Capture the cell that displays the provided text and extract its [X, Y] central coordinate. 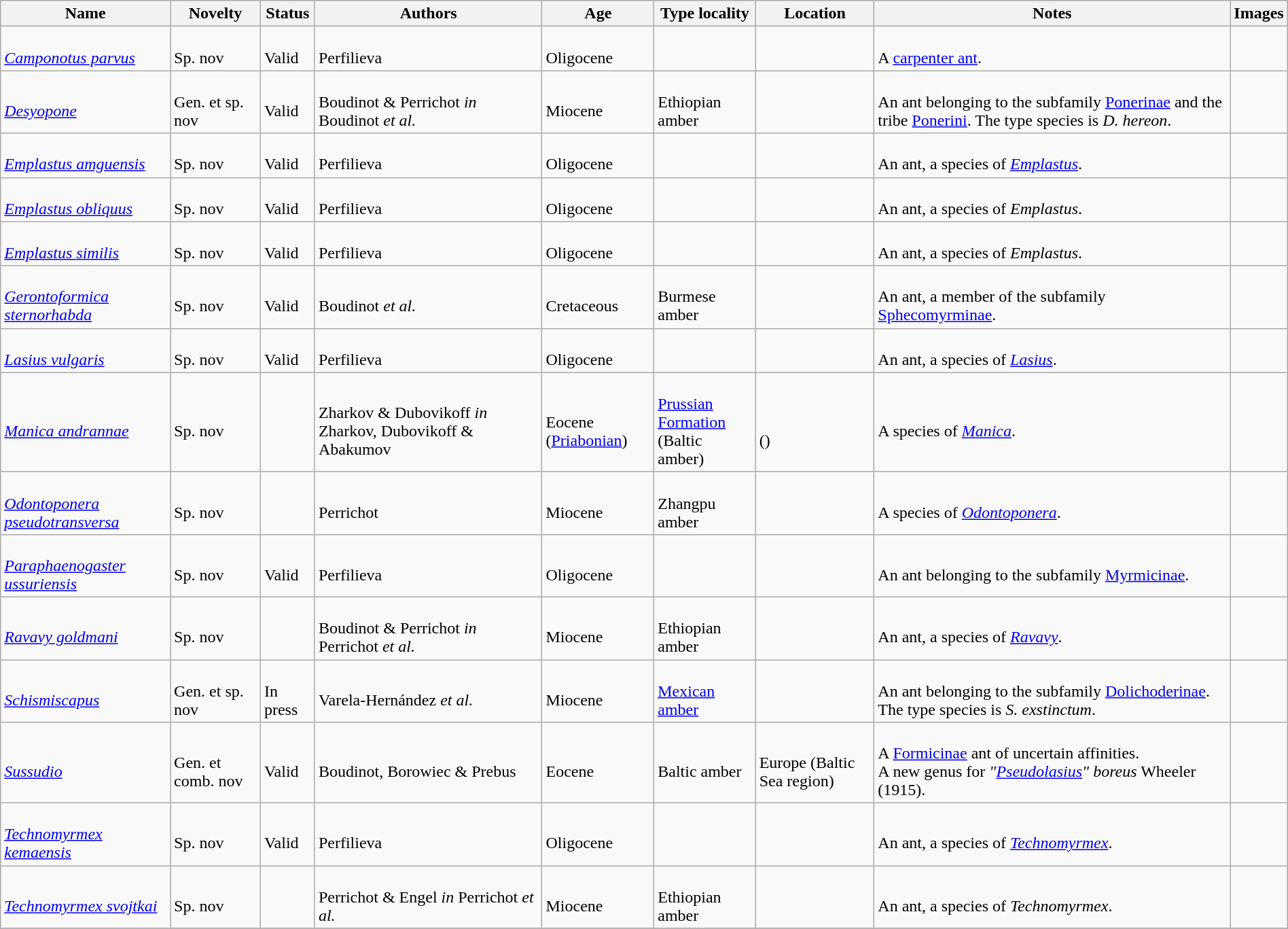
Camponotus parvus [86, 49]
A species of Manica. [1052, 422]
Boudinot & Perrichot in Perrichot et al. [428, 628]
Desyopone [86, 102]
A carpenter ant. [1052, 49]
Perrichot [428, 503]
Authors [428, 14]
Zhangpu amber [705, 503]
() [815, 422]
Eocene (Priabonian) [598, 422]
Emplastus obliquus [86, 200]
Boudinot & Perrichot in Boudinot et al. [428, 102]
In press [287, 690]
Gen. et comb. nov [216, 763]
Location [815, 14]
An ant belonging to the subfamily Ponerinae and the tribe Ponerini. The type species is D. hereon. [1052, 102]
Mexican amber [705, 690]
Gerontoformica sternorhabda [86, 297]
Eocene [598, 763]
Status [287, 14]
Emplastus similis [86, 243]
Paraphaenogaster ussuriensis [86, 565]
Type locality [705, 14]
Cretaceous [598, 297]
Name [86, 14]
Ravavy goldmani [86, 628]
An ant belonging to the subfamily Dolichoderinae. The type species is S. exstinctum. [1052, 690]
A species of Odontoponera. [1052, 503]
An ant, a member of the subfamily Sphecomyrminae. [1052, 297]
Odontoponera pseudotransversa [86, 503]
An ant, a species of Ravavy. [1052, 628]
Age [598, 14]
Boudinot, Borowiec & Prebus [428, 763]
An ant, a species of Lasius. [1052, 351]
Emplastus amguensis [86, 155]
Manica andrannae [86, 422]
A Formicinae ant of uncertain affinities. A new genus for "Pseudolasius" boreus Wheeler (1915). [1052, 763]
Notes [1052, 14]
Sussudio [86, 763]
Europe (Baltic Sea region) [815, 763]
Burmese amber [705, 297]
Technomyrmex kemaensis [86, 835]
Prussian Formation(Baltic amber) [705, 422]
Lasius vulgaris [86, 351]
Technomyrmex svojtkai [86, 897]
Baltic amber [705, 763]
Zharkov & Dubovikoff in Zharkov, Dubovikoff & Abakumov [428, 422]
An ant belonging to the subfamily Myrmicinae. [1052, 565]
Varela-Hernández et al. [428, 690]
Schismiscapus [86, 690]
Images [1259, 14]
Novelty [216, 14]
Boudinot et al. [428, 297]
Perrichot & Engel in Perrichot et al. [428, 897]
